For the text-containing cell, return its midpoint in (x, y) coordinate format. 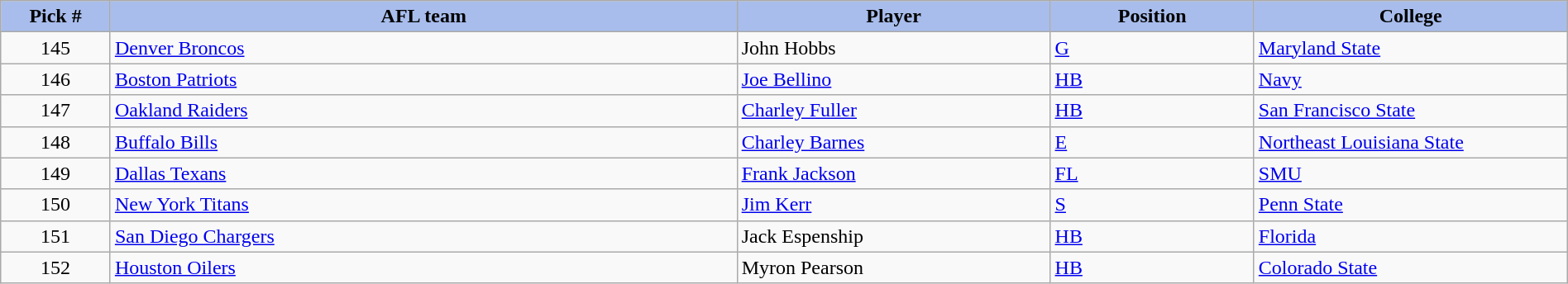
150 (56, 205)
149 (56, 173)
147 (56, 111)
Florida (1411, 236)
Navy (1411, 79)
SMU (1411, 173)
Houston Oilers (423, 267)
Myron Pearson (893, 267)
E (1152, 142)
College (1411, 17)
Dallas Texans (423, 173)
Oakland Raiders (423, 111)
152 (56, 267)
Jack Espenship (893, 236)
John Hobbs (893, 48)
Position (1152, 17)
Denver Broncos (423, 48)
Charley Fuller (893, 111)
G (1152, 48)
New York Titans (423, 205)
Northeast Louisiana State (1411, 142)
San Diego Chargers (423, 236)
151 (56, 236)
Boston Patriots (423, 79)
145 (56, 48)
Penn State (1411, 205)
Player (893, 17)
146 (56, 79)
Maryland State (1411, 48)
Charley Barnes (893, 142)
Buffalo Bills (423, 142)
Joe Bellino (893, 79)
AFL team (423, 17)
FL (1152, 173)
Frank Jackson (893, 173)
San Francisco State (1411, 111)
148 (56, 142)
Pick # (56, 17)
Colorado State (1411, 267)
S (1152, 205)
Jim Kerr (893, 205)
